Scan for the cell matching the given text and deliver its (X, Y) coordinate at center. 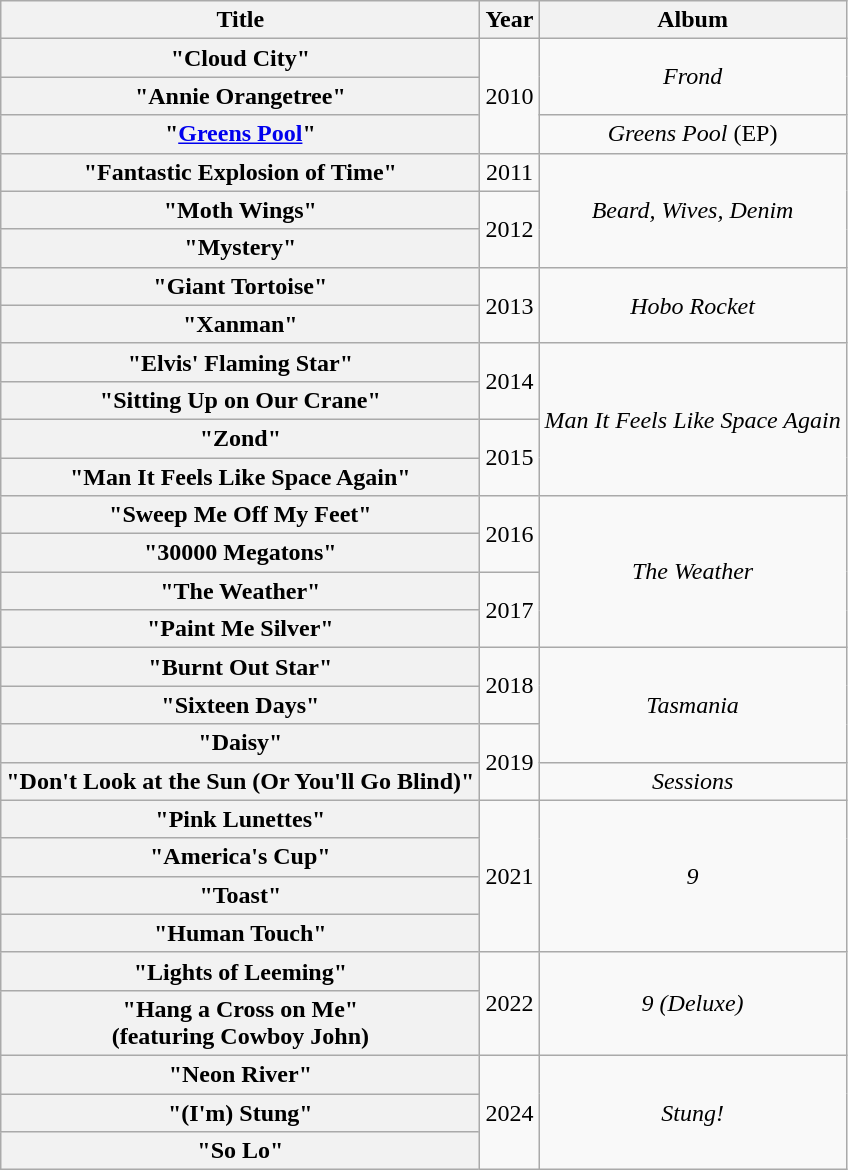
2019 (510, 762)
Man It Feels Like Space Again (692, 419)
2021 (510, 876)
Frond (692, 77)
"Lights of Leeming" (240, 971)
2011 (510, 172)
Stung! (692, 1112)
"Pink Lunettes" (240, 819)
"Annie Orangetree" (240, 96)
Hobo Rocket (692, 305)
"(I'm) Stung" (240, 1113)
2024 (510, 1112)
"The Weather" (240, 591)
Album (692, 20)
"Moth Wings" (240, 210)
"Hang a Cross on Me"(featuring Cowboy John) (240, 1022)
Greens Pool (EP) (692, 134)
"Cloud City" (240, 58)
"Sixteen Days" (240, 705)
2012 (510, 229)
"America's Cup" (240, 857)
Title (240, 20)
"So Lo" (240, 1151)
9 (692, 876)
"Human Touch" (240, 933)
"Sweep Me Off My Feet" (240, 515)
"Greens Pool" (240, 134)
2010 (510, 96)
"Sitting Up on Our Crane" (240, 400)
Sessions (692, 781)
"Zond" (240, 438)
2017 (510, 610)
"Don't Look at the Sun (Or You'll Go Blind)" (240, 781)
2014 (510, 381)
2018 (510, 686)
Year (510, 20)
2022 (510, 1004)
"Paint Me Silver" (240, 629)
"Daisy" (240, 743)
"Fantastic Explosion of Time" (240, 172)
Beard, Wives, Denim (692, 210)
The Weather (692, 572)
"Neon River" (240, 1074)
2015 (510, 457)
Tasmania (692, 705)
"Xanman" (240, 324)
2016 (510, 534)
"Man It Feels Like Space Again" (240, 477)
"Elvis' Flaming Star" (240, 362)
"30000 Megatons" (240, 553)
"Giant Tortoise" (240, 286)
2013 (510, 305)
"Mystery" (240, 248)
"Toast" (240, 895)
9 (Deluxe) (692, 1004)
"Burnt Out Star" (240, 667)
